Capture the cell that displays the provided text and extract its (x, y) central coordinate. 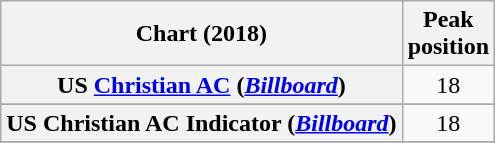
US Christian AC (Billboard) (202, 85)
Chart (2018) (202, 34)
US Christian AC Indicator (Billboard) (202, 123)
Peak position (448, 34)
